Pinpoint the cell where the given text exists, returning its [X, Y] midpoint coordinate. 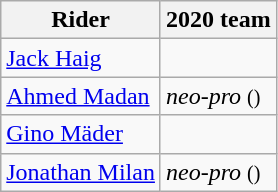
2020 team [218, 20]
Ahmed Madan [81, 96]
Gino Mäder [81, 134]
Jack Haig [81, 58]
Rider [81, 20]
Jonathan Milan [81, 172]
